Identify which cell holds the provided text, then report its [X, Y] central coordinate. 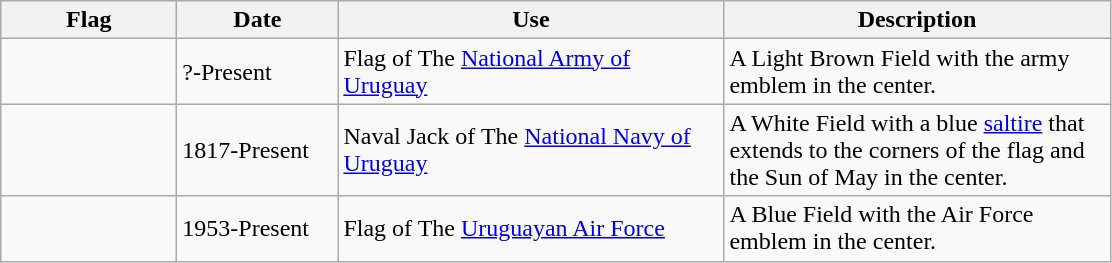
A White Field with a blue saltire that extends to the corners of the flag and the Sun of May in the center. [917, 150]
1817-Present [258, 150]
A Light Brown Field with the army emblem in the center. [917, 72]
?-Present [258, 72]
Description [917, 20]
Date [258, 20]
Naval Jack of The National Navy of Uruguay [531, 150]
Flag of The National Army of Uruguay [531, 72]
Use [531, 20]
1953-Present [258, 228]
Flag [89, 20]
A Blue Field with the Air Force emblem in the center. [917, 228]
Flag of The Uruguayan Air Force [531, 228]
